Return the [X, Y] coordinate for the center point of the cell that contains the specified text.  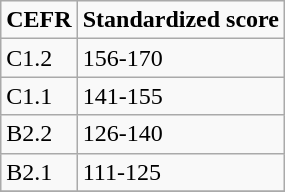
111-125 [180, 172]
126-140 [180, 134]
C1.1 [39, 96]
156-170 [180, 58]
B2.2 [39, 134]
C1.2 [39, 58]
B2.1 [39, 172]
141-155 [180, 96]
Standardized score [180, 20]
CEFR [39, 20]
